Identify which cell holds the provided text, then report its [x, y] central coordinate. 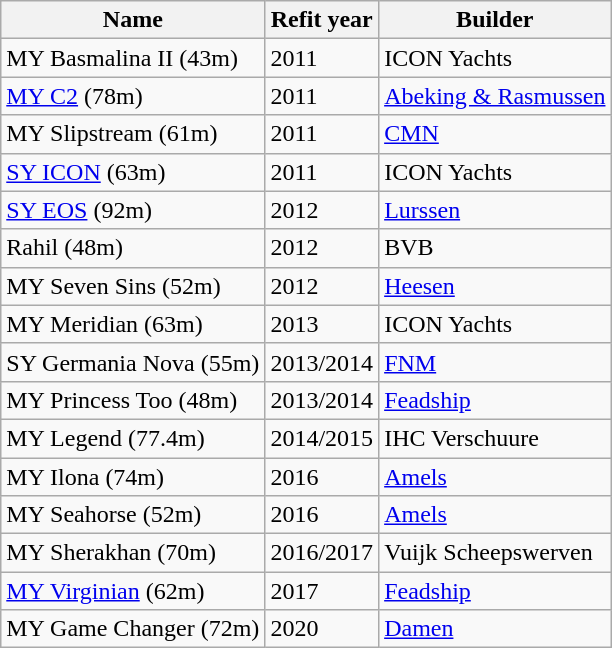
MY Legend (77.4m) [133, 438]
BVB [495, 248]
Damen [495, 629]
Abeking & Rasmussen [495, 96]
Vuijk Scheepswerven [495, 553]
FNM [495, 362]
Builder [495, 20]
MY Princess Too (48m) [133, 400]
MY Meridian (63m) [133, 324]
2020 [322, 629]
Name [133, 20]
MY Sherakhan (70m) [133, 553]
2013 [322, 324]
SY ICON (63m) [133, 172]
Rahil (48m) [133, 248]
MY Seahorse (52m) [133, 515]
2017 [322, 591]
MY Virginian (62m) [133, 591]
MY Slipstream (61m) [133, 134]
CMN [495, 134]
SY EOS (92m) [133, 210]
SY Germania Nova (55m) [133, 362]
MY Basmalina II (43m) [133, 58]
2014/2015 [322, 438]
IHC Verschuure [495, 438]
2016/2017 [322, 553]
MY C2 (78m) [133, 96]
MY Ilona (74m) [133, 477]
Lurssen [495, 210]
Heesen [495, 286]
Refit year [322, 20]
MY Seven Sins (52m) [133, 286]
MY Game Changer (72m) [133, 629]
